Capture the cell that displays the provided text and extract its (x, y) central coordinate. 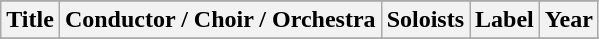
Year (568, 20)
Soloists (425, 20)
Label (505, 20)
Title (30, 20)
Conductor / Choir / Orchestra (220, 20)
